Scan for the cell matching the given text and deliver its (x, y) coordinate at center. 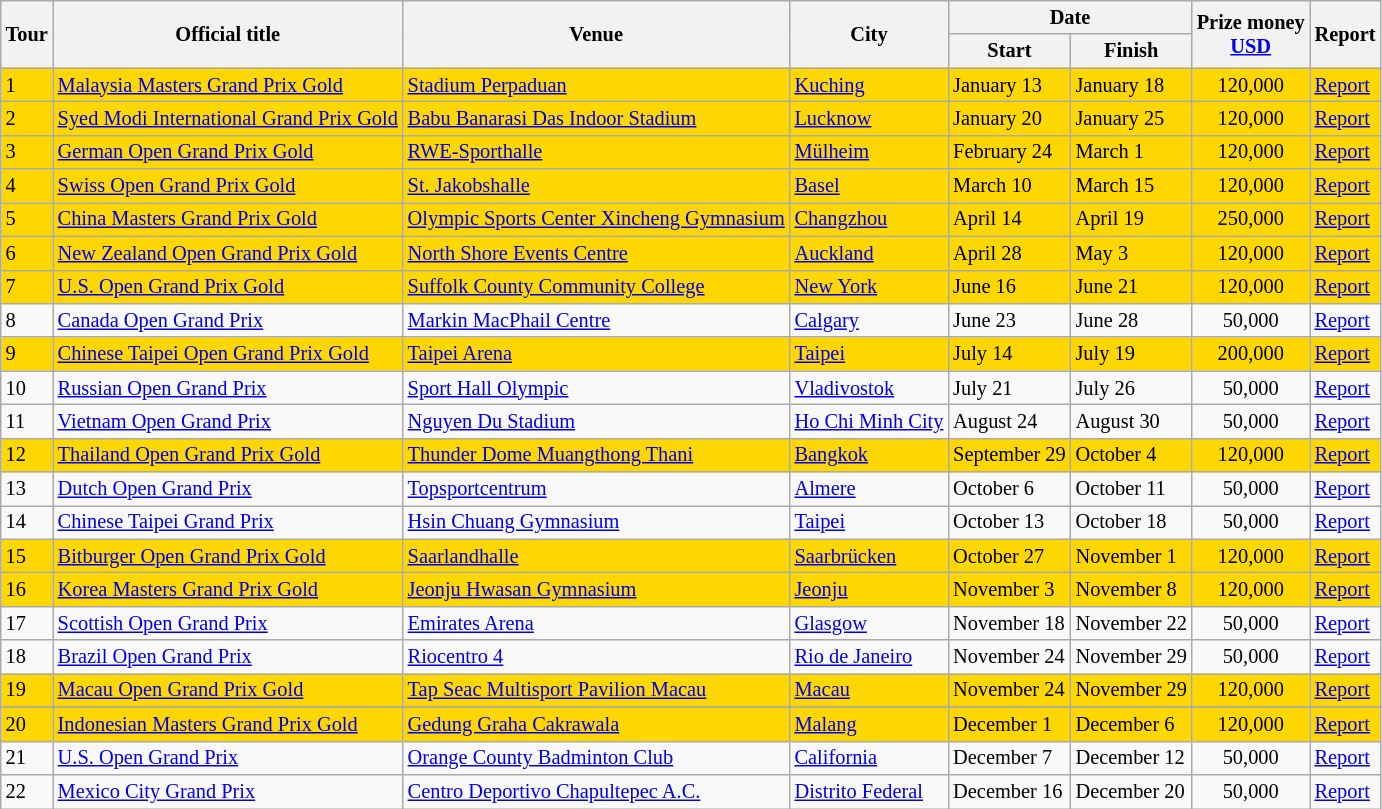
U.S. Open Grand Prix Gold (228, 287)
California (870, 758)
Basel (870, 186)
Macau Open Grand Prix Gold (228, 690)
Calgary (870, 320)
Gedung Graha Cakrawala (596, 724)
Suffolk County Community College (596, 287)
Tour (27, 34)
Dutch Open Grand Prix (228, 489)
July 19 (1132, 354)
January 20 (1009, 118)
St. Jakobshalle (596, 186)
Sport Hall Olympic (596, 388)
Glasgow (870, 623)
Chinese Taipei Open Grand Prix Gold (228, 354)
Chinese Taipei Grand Prix (228, 522)
Malaysia Masters Grand Prix Gold (228, 85)
200,000 (1251, 354)
21 (27, 758)
Olympic Sports Center Xincheng Gymnasium (596, 219)
7 (27, 287)
Vladivostok (870, 388)
Topsportcentrum (596, 489)
China Masters Grand Prix Gold (228, 219)
Canada Open Grand Prix (228, 320)
December 20 (1132, 791)
Babu Banarasi Das Indoor Stadium (596, 118)
Syed Modi International Grand Prix Gold (228, 118)
Official title (228, 34)
Emirates Arena (596, 623)
Almere (870, 489)
20 (27, 724)
June 16 (1009, 287)
15 (27, 556)
Macau (870, 690)
April 19 (1132, 219)
Indonesian Masters Grand Prix Gold (228, 724)
German Open Grand Prix Gold (228, 152)
Thunder Dome Muangthong Thani (596, 455)
November 18 (1009, 623)
16 (27, 589)
18 (27, 657)
November 8 (1132, 589)
New York (870, 287)
July 26 (1132, 388)
Start (1009, 51)
November 1 (1132, 556)
12 (27, 455)
RWE-Sporthalle (596, 152)
Venue (596, 34)
5 (27, 219)
Bitburger Open Grand Prix Gold (228, 556)
17 (27, 623)
April 14 (1009, 219)
February 24 (1009, 152)
January 13 (1009, 85)
Lucknow (870, 118)
January 25 (1132, 118)
3 (27, 152)
Saarbrücken (870, 556)
October 27 (1009, 556)
1 (27, 85)
Stadium Perpaduan (596, 85)
March 1 (1132, 152)
New Zealand Open Grand Prix Gold (228, 253)
Vietnam Open Grand Prix (228, 421)
Mülheim (870, 152)
Orange County Badminton Club (596, 758)
2 (27, 118)
Nguyen Du Stadium (596, 421)
4 (27, 186)
December 1 (1009, 724)
Tap Seac Multisport Pavilion Macau (596, 690)
Saarlandhalle (596, 556)
U.S. Open Grand Prix (228, 758)
May 3 (1132, 253)
Distrito Federal (870, 791)
November 3 (1009, 589)
December 12 (1132, 758)
9 (27, 354)
Jeonju (870, 589)
14 (27, 522)
August 30 (1132, 421)
June 23 (1009, 320)
Thailand Open Grand Prix Gold (228, 455)
Date (1070, 17)
Changzhou (870, 219)
Centro Deportivo Chapultepec A.C. (596, 791)
June 21 (1132, 287)
Malang (870, 724)
March 10 (1009, 186)
March 15 (1132, 186)
Korea Masters Grand Prix Gold (228, 589)
October 18 (1132, 522)
Brazil Open Grand Prix (228, 657)
Markin MacPhail Centre (596, 320)
October 11 (1132, 489)
July 21 (1009, 388)
October 6 (1009, 489)
Scottish Open Grand Prix (228, 623)
6 (27, 253)
April 28 (1009, 253)
Swiss Open Grand Prix Gold (228, 186)
North Shore Events Centre (596, 253)
City (870, 34)
September 29 (1009, 455)
Mexico City Grand Prix (228, 791)
11 (27, 421)
Russian Open Grand Prix (228, 388)
Prize money USD (1251, 34)
December 16 (1009, 791)
August 24 (1009, 421)
October 13 (1009, 522)
13 (27, 489)
Finish (1132, 51)
December 7 (1009, 758)
19 (27, 690)
Kuching (870, 85)
October 4 (1132, 455)
Bangkok (870, 455)
Ho Chi Minh City (870, 421)
June 28 (1132, 320)
8 (27, 320)
January 18 (1132, 85)
December 6 (1132, 724)
250,000 (1251, 219)
Auckland (870, 253)
Hsin Chuang Gymnasium (596, 522)
22 (27, 791)
November 22 (1132, 623)
July 14 (1009, 354)
Taipei Arena (596, 354)
Jeonju Hwasan Gymnasium (596, 589)
10 (27, 388)
Rio de Janeiro (870, 657)
Riocentro 4 (596, 657)
